Find where the given text appears and provide that cell's center as [x, y] coordinate. 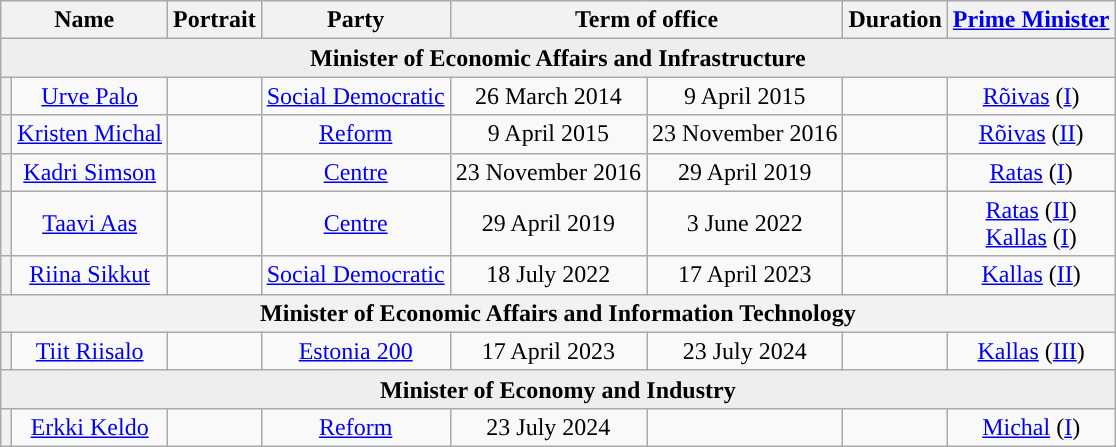
Ratas (II)Kallas (I) [1031, 224]
Kallas (II) [1031, 275]
Term of office [646, 20]
Name [84, 20]
Minister of Economy and Industry [558, 389]
3 June 2022 [745, 224]
Tiit Riisalo [90, 351]
Kadri Simson [90, 172]
Duration [895, 20]
Kallas (III) [1031, 351]
Michal (I) [1031, 427]
Urve Palo [90, 96]
Taavi Aas [90, 224]
Ratas (I) [1031, 172]
Minister of Economic Affairs and Infrastructure [558, 58]
Estonia 200 [356, 351]
Minister of Economic Affairs and Information Technology [558, 313]
18 July 2022 [548, 275]
26 March 2014 [548, 96]
Party [356, 20]
Rõivas (I) [1031, 96]
Erkki Keldo [90, 427]
Riina Sikkut [90, 275]
Kristen Michal [90, 134]
Portrait [215, 20]
Prime Minister [1031, 20]
Rõivas (II) [1031, 134]
